Provide the [x, y] coordinate of the cell's center where the given text is located.  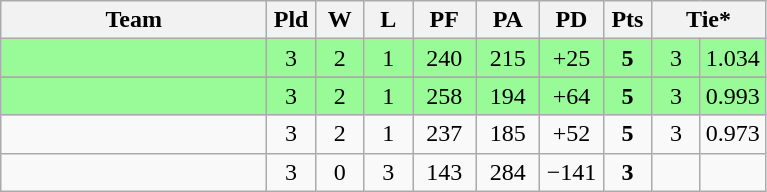
Pld [292, 20]
240 [444, 58]
0.973 [732, 134]
0.993 [732, 96]
+52 [572, 134]
143 [444, 172]
0 [340, 172]
Team [134, 20]
Pts [628, 20]
284 [508, 172]
215 [508, 58]
PF [444, 20]
W [340, 20]
L [388, 20]
−141 [572, 172]
258 [444, 96]
194 [508, 96]
+64 [572, 96]
1.034 [732, 58]
185 [508, 134]
Tie* [709, 20]
PD [572, 20]
237 [444, 134]
PA [508, 20]
+25 [572, 58]
